Determine the (x, y) coordinate at the center of the cell enclosing the given text.  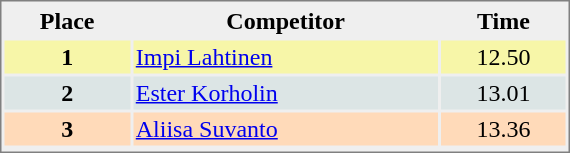
Aliisa Suvanto (286, 128)
Ester Korholin (286, 92)
12.50 (504, 56)
Place (66, 20)
13.01 (504, 92)
1 (66, 56)
Time (504, 20)
2 (66, 92)
3 (66, 128)
Impi Lahtinen (286, 56)
13.36 (504, 128)
Competitor (286, 20)
